Return [X, Y] of the center of cell containing provided text 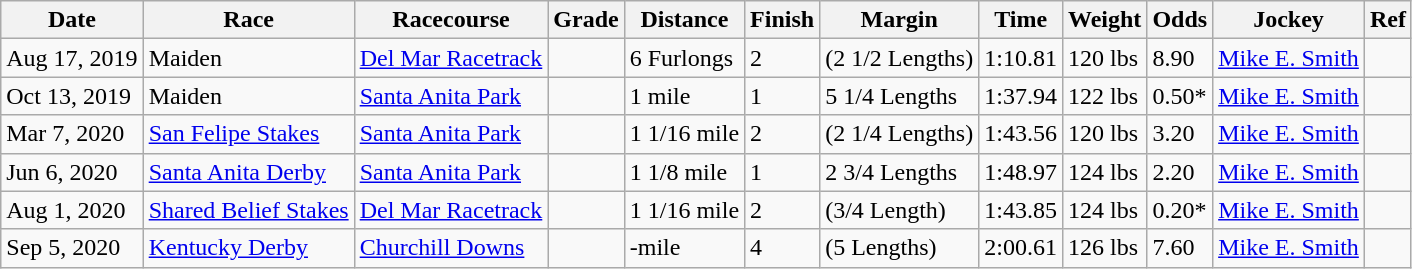
Grade [586, 20]
Odds [1180, 20]
(2 1/2 Lengths) [900, 58]
Oct 13, 2019 [72, 96]
0.20* [1180, 210]
Aug 1, 2020 [72, 210]
7.60 [1180, 248]
Mar 7, 2020 [72, 134]
8.90 [1180, 58]
Churchill Downs [451, 248]
Time [1021, 20]
Margin [900, 20]
San Felipe Stakes [248, 134]
-mile [684, 248]
6 Furlongs [684, 58]
Racecourse [451, 20]
3.20 [1180, 134]
5 1/4 Lengths [900, 96]
Kentucky Derby [248, 248]
1:10.81 [1021, 58]
1:48.97 [1021, 172]
Sep 5, 2020 [72, 248]
Date [72, 20]
(5 Lengths) [900, 248]
Aug 17, 2019 [72, 58]
126 lbs [1104, 248]
(3/4 Length) [900, 210]
Distance [684, 20]
1:43.85 [1021, 210]
2:00.61 [1021, 248]
1:43.56 [1021, 134]
Santa Anita Derby [248, 172]
(2 1/4 Lengths) [900, 134]
Finish [782, 20]
1 mile [684, 96]
122 lbs [1104, 96]
Shared Belief Stakes [248, 210]
1:37.94 [1021, 96]
Jun 6, 2020 [72, 172]
Ref [1388, 20]
0.50* [1180, 96]
1 1/8 mile [684, 172]
Jockey [1289, 20]
2 3/4 Lengths [900, 172]
Weight [1104, 20]
Race [248, 20]
4 [782, 248]
2.20 [1180, 172]
